Locate the cell with the specified text and output its [x, y] center coordinate. 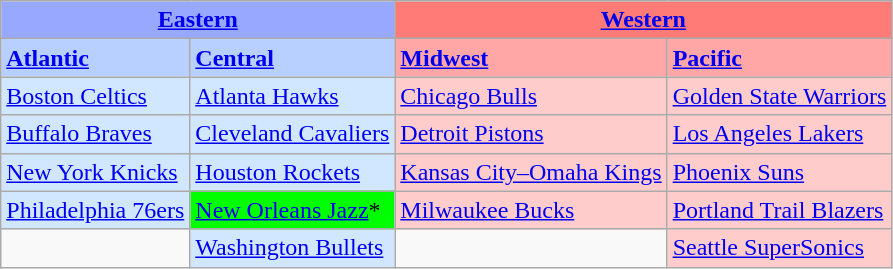
Midwest [531, 58]
Portland Trail Blazers [780, 210]
Atlanta Hawks [292, 96]
Milwaukee Bucks [531, 210]
Los Angeles Lakers [780, 134]
Chicago Bulls [531, 96]
Golden State Warriors [780, 96]
Phoenix Suns [780, 172]
Philadelphia 76ers [96, 210]
Atlantic [96, 58]
Central [292, 58]
Pacific [780, 58]
Kansas City–Omaha Kings [531, 172]
Washington Bullets [292, 248]
Boston Celtics [96, 96]
Houston Rockets [292, 172]
New York Knicks [96, 172]
Eastern [198, 20]
Cleveland Cavaliers [292, 134]
Western [644, 20]
Seattle SuperSonics [780, 248]
Detroit Pistons [531, 134]
Buffalo Braves [96, 134]
New Orleans Jazz* [292, 210]
